Identify which cell holds the provided text, then report its (X, Y) central coordinate. 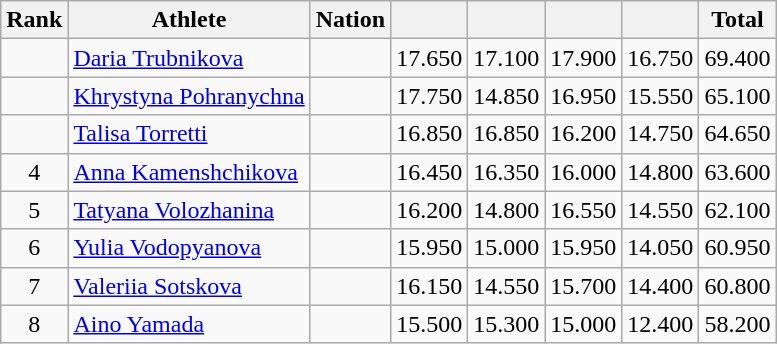
17.750 (430, 96)
17.650 (430, 58)
14.050 (660, 248)
14.750 (660, 134)
Total (738, 20)
60.950 (738, 248)
Anna Kamenshchikova (189, 172)
69.400 (738, 58)
64.650 (738, 134)
16.750 (660, 58)
65.100 (738, 96)
5 (34, 210)
62.100 (738, 210)
16.950 (584, 96)
63.600 (738, 172)
17.900 (584, 58)
8 (34, 324)
4 (34, 172)
16.150 (430, 286)
Rank (34, 20)
Yulia Vodopyanova (189, 248)
Aino Yamada (189, 324)
16.450 (430, 172)
17.100 (506, 58)
Khrystyna Pohranychna (189, 96)
Tatyana Volozhanina (189, 210)
16.000 (584, 172)
14.400 (660, 286)
15.300 (506, 324)
58.200 (738, 324)
Daria Trubnikova (189, 58)
Valeriia Sotskova (189, 286)
6 (34, 248)
14.850 (506, 96)
7 (34, 286)
60.800 (738, 286)
Nation (350, 20)
16.550 (584, 210)
15.700 (584, 286)
15.500 (430, 324)
16.350 (506, 172)
12.400 (660, 324)
Talisa Torretti (189, 134)
Athlete (189, 20)
15.550 (660, 96)
